From the cell containing the given text, extract its center point as [x, y] coordinate. 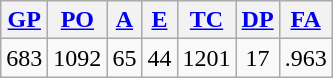
TC [206, 20]
1201 [206, 58]
65 [124, 58]
FA [306, 20]
.963 [306, 58]
DP [258, 20]
A [124, 20]
17 [258, 58]
PO [78, 20]
GP [24, 20]
E [160, 20]
1092 [78, 58]
44 [160, 58]
683 [24, 58]
